Extract the [X, Y] coordinate from the center of the cell holding the provided text.  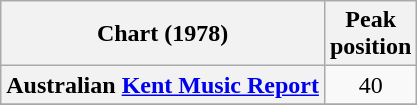
40 [370, 85]
Australian Kent Music Report [163, 85]
Peakposition [370, 34]
Chart (1978) [163, 34]
